Locate the cell with the specified text and output its (X, Y) center coordinate. 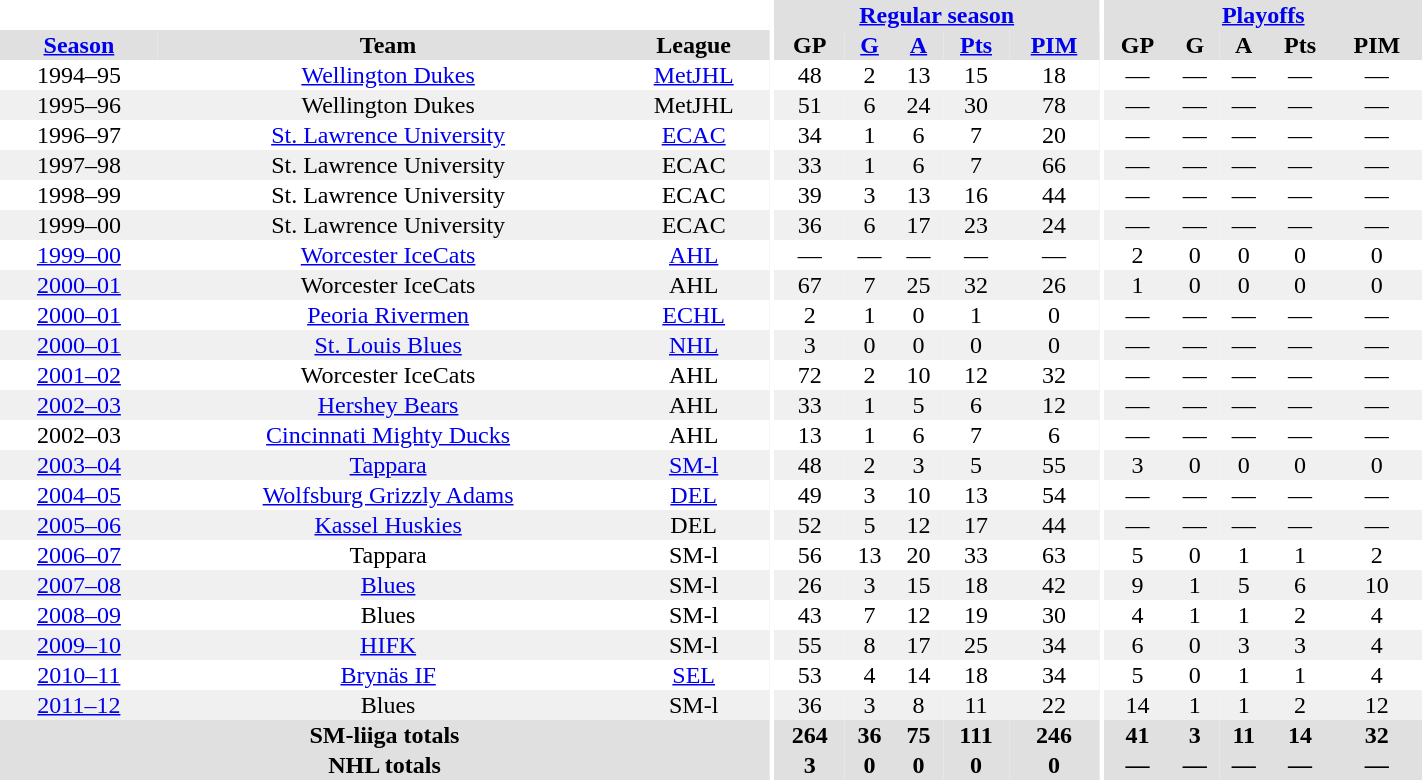
66 (1054, 165)
42 (1054, 585)
2001–02 (79, 375)
2007–08 (79, 585)
246 (1054, 735)
41 (1137, 735)
2010–11 (79, 675)
2004–05 (79, 495)
2003–04 (79, 465)
1995–96 (79, 105)
54 (1054, 495)
Peoria Rivermen (388, 315)
1998–99 (79, 195)
NHL (694, 345)
Team (388, 45)
NHL totals (384, 765)
Wolfsburg Grizzly Adams (388, 495)
49 (810, 495)
72 (810, 375)
SEL (694, 675)
51 (810, 105)
SM-liiga totals (384, 735)
2009–10 (79, 645)
2008–09 (79, 615)
HIFK (388, 645)
264 (810, 735)
League (694, 45)
19 (976, 615)
56 (810, 555)
Season (79, 45)
ECHL (694, 315)
22 (1054, 705)
Cincinnati Mighty Ducks (388, 435)
Playoffs (1263, 15)
1994–95 (79, 75)
39 (810, 195)
Hershey Bears (388, 405)
2005–06 (79, 525)
63 (1054, 555)
16 (976, 195)
23 (976, 225)
2011–12 (79, 705)
1997–98 (79, 165)
67 (810, 285)
Brynäs IF (388, 675)
Regular season (936, 15)
53 (810, 675)
St. Louis Blues (388, 345)
111 (976, 735)
52 (810, 525)
43 (810, 615)
75 (918, 735)
2006–07 (79, 555)
9 (1137, 585)
78 (1054, 105)
Kassel Huskies (388, 525)
1996–97 (79, 135)
